Find where the given text appears and provide that cell's center as (X, Y) coordinate. 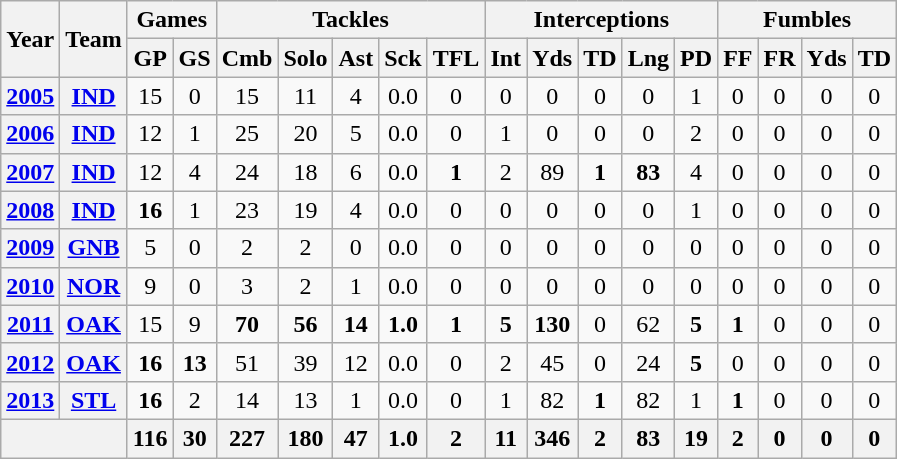
Interceptions (602, 20)
227 (247, 438)
Fumbles (808, 20)
Tackles (350, 20)
2005 (30, 96)
39 (306, 362)
346 (552, 438)
2010 (30, 286)
25 (247, 134)
Int (506, 58)
70 (247, 324)
GS (194, 58)
2006 (30, 134)
Cmb (247, 58)
GNB (94, 248)
56 (306, 324)
PD (696, 58)
2007 (30, 172)
2013 (30, 400)
Team (94, 39)
20 (306, 134)
Lng (648, 58)
Year (30, 39)
TFL (456, 58)
23 (247, 210)
FF (738, 58)
2012 (30, 362)
2009 (30, 248)
2008 (30, 210)
Games (172, 20)
NOR (94, 286)
2011 (30, 324)
116 (150, 438)
62 (648, 324)
FR (780, 58)
Sck (403, 58)
6 (356, 172)
3 (247, 286)
51 (247, 362)
Ast (356, 58)
47 (356, 438)
180 (306, 438)
30 (194, 438)
GP (150, 58)
Solo (306, 58)
STL (94, 400)
45 (552, 362)
89 (552, 172)
130 (552, 324)
18 (306, 172)
